Locate the cell with the specified text and output its (x, y) center coordinate. 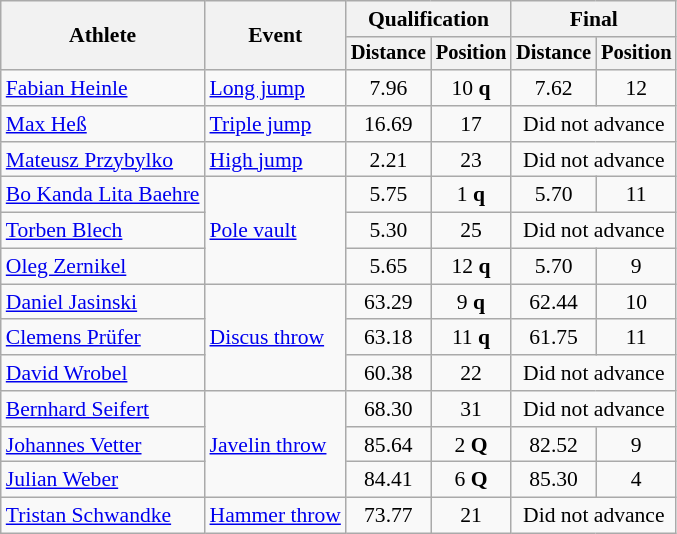
2.21 (388, 160)
23 (471, 160)
Julian Weber (103, 480)
62.44 (554, 302)
Mateusz Przybylko (103, 160)
82.52 (554, 445)
17 (471, 124)
16.69 (388, 124)
Fabian Heinle (103, 88)
85.30 (554, 480)
63.18 (388, 338)
25 (471, 231)
9 q (471, 302)
Daniel Jasinski (103, 302)
Hammer throw (274, 516)
Tristan Schwandke (103, 516)
Athlete (103, 36)
12 q (471, 267)
2 Q (471, 445)
10 (636, 302)
10 q (471, 88)
Final (594, 19)
63.29 (388, 302)
Bo Kanda Lita Baehre (103, 195)
Triple jump (274, 124)
5.30 (388, 231)
6 Q (471, 480)
Clemens Prüfer (103, 338)
7.62 (554, 88)
7.96 (388, 88)
22 (471, 373)
Event (274, 36)
Long jump (274, 88)
11 q (471, 338)
21 (471, 516)
Qualification (428, 19)
68.30 (388, 409)
84.41 (388, 480)
Max Heß (103, 124)
60.38 (388, 373)
61.75 (554, 338)
5.65 (388, 267)
Johannes Vetter (103, 445)
5.75 (388, 195)
Torben Blech (103, 231)
12 (636, 88)
David Wrobel (103, 373)
Javelin throw (274, 444)
Oleg Zernikel (103, 267)
31 (471, 409)
73.77 (388, 516)
85.64 (388, 445)
1 q (471, 195)
4 (636, 480)
Bernhard Seifert (103, 409)
Discus throw (274, 338)
High jump (274, 160)
Pole vault (274, 230)
